Return [x, y] of the center of cell containing provided text 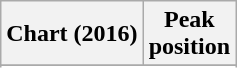
Peakposition [189, 34]
Chart (2016) [72, 34]
